For the text-containing cell, return its midpoint in (x, y) coordinate format. 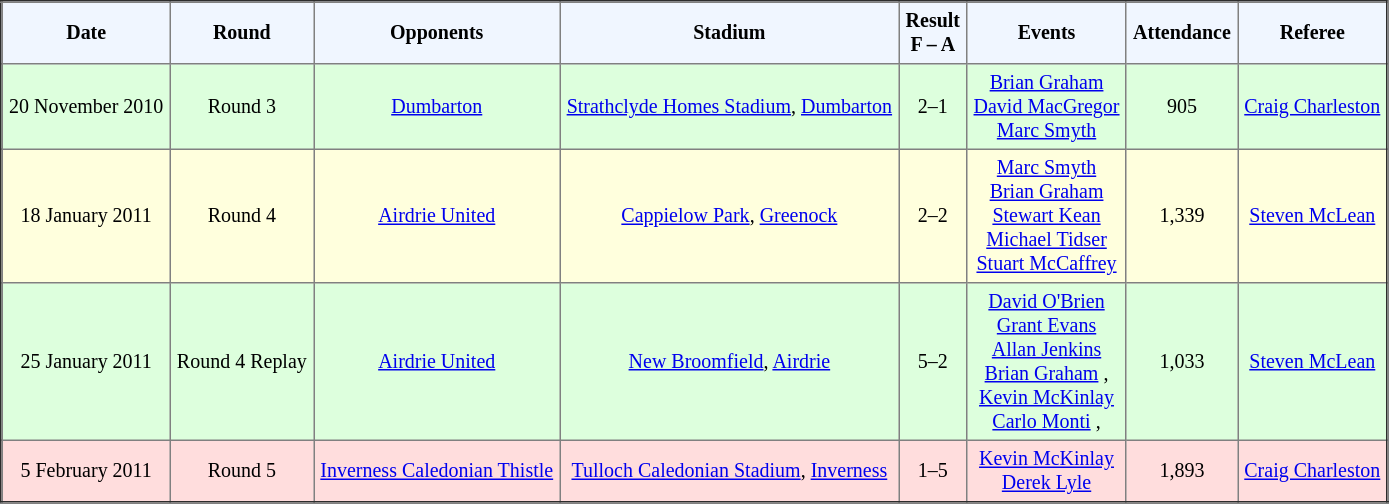
David O'Brien Grant Evans Allan Jenkins Brian Graham , Kevin McKinlay Carlo Monti , (1047, 362)
Date (86, 33)
Kevin McKinlay Derek Lyle (1047, 471)
Opponents (437, 33)
Marc Smyth Brian Graham Stewart Kean Michael Tidser Stuart McCaffrey (1047, 216)
Referee (1313, 33)
Tulloch Caledonian Stadium, Inverness (730, 471)
Round 5 (242, 471)
Round 4 Replay (242, 362)
Dumbarton (437, 107)
2–1 (933, 107)
Attendance (1182, 33)
Events (1047, 33)
New Broomfield, Airdrie (730, 362)
Strathclyde Homes Stadium, Dumbarton (730, 107)
20 November 2010 (86, 107)
1,339 (1182, 216)
Inverness Caledonian Thistle (437, 471)
Result F – A (933, 33)
Brian Graham David MacGregor Marc Smyth (1047, 107)
2–2 (933, 216)
Cappielow Park, Greenock (730, 216)
1,033 (1182, 362)
1–5 (933, 471)
905 (1182, 107)
Round 4 (242, 216)
1,893 (1182, 471)
Round (242, 33)
25 January 2011 (86, 362)
Stadium (730, 33)
5–2 (933, 362)
5 February 2011 (86, 471)
18 January 2011 (86, 216)
Round 3 (242, 107)
